Detect which cell encompasses the target text, then output its (X, Y) center coordinate. 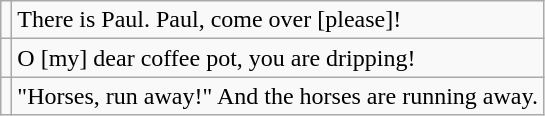
There is Paul. Paul, come over [please]! (278, 20)
"Horses, run away!" And the horses are running away. (278, 96)
O [my] dear coffee pot, you are dripping! (278, 58)
